Identify which cell holds the provided text, then report its (x, y) central coordinate. 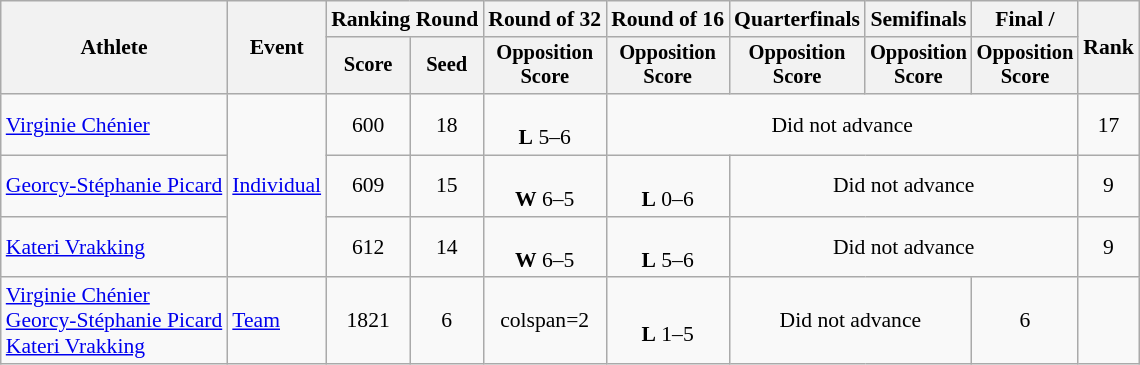
609 (368, 186)
L 1–5 (668, 322)
L 0–6 (668, 186)
Round of 32 (544, 19)
600 (368, 124)
Virginie ChénierGeorcy-Stéphanie PicardKateri Vrakking (114, 322)
Round of 16 (668, 19)
Semifinals (918, 19)
Ranking Round (404, 19)
colspan=2 (544, 322)
17 (1108, 124)
Final / (1026, 19)
18 (446, 124)
612 (368, 248)
1821 (368, 322)
Georcy-Stéphanie Picard (114, 186)
Kateri Vrakking (114, 248)
Quarterfinals (797, 19)
Seed (446, 66)
15 (446, 186)
Event (276, 48)
Team (276, 322)
14 (446, 248)
Virginie Chénier (114, 124)
Score (368, 66)
Athlete (114, 48)
Individual (276, 186)
Rank (1108, 48)
